Extract the [X, Y] coordinate from the center of the cell holding the provided text.  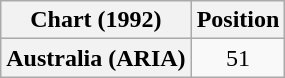
51 [238, 58]
Position [238, 20]
Chart (1992) [96, 20]
Australia (ARIA) [96, 58]
